Return (X, Y) of the center of cell containing provided text 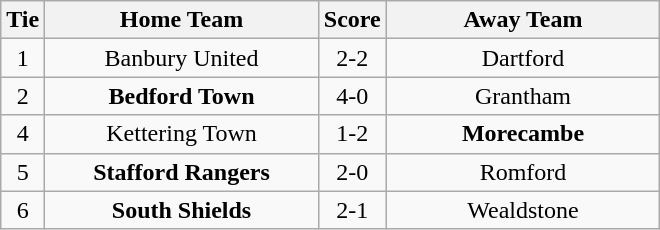
4 (23, 134)
6 (23, 210)
Kettering Town (182, 134)
1 (23, 58)
Score (352, 20)
Home Team (182, 20)
Dartford (523, 58)
2-2 (352, 58)
4-0 (352, 96)
Stafford Rangers (182, 172)
South Shields (182, 210)
Romford (523, 172)
Grantham (523, 96)
Banbury United (182, 58)
Tie (23, 20)
2 (23, 96)
2-1 (352, 210)
5 (23, 172)
Morecambe (523, 134)
Wealdstone (523, 210)
2-0 (352, 172)
1-2 (352, 134)
Away Team (523, 20)
Bedford Town (182, 96)
